Detect which cell encompasses the target text, then output its [x, y] center coordinate. 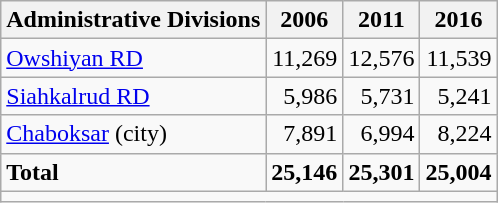
12,576 [382, 58]
11,269 [304, 58]
Siahkalrud RD [134, 96]
5,731 [382, 96]
Total [134, 172]
Owshiyan RD [134, 58]
Chaboksar (city) [134, 134]
11,539 [458, 58]
8,224 [458, 134]
Administrative Divisions [134, 20]
5,986 [304, 96]
25,004 [458, 172]
2006 [304, 20]
2016 [458, 20]
6,994 [382, 134]
5,241 [458, 96]
7,891 [304, 134]
25,301 [382, 172]
25,146 [304, 172]
2011 [382, 20]
